Provide the (X, Y) coordinate of the cell's center where the given text is located.  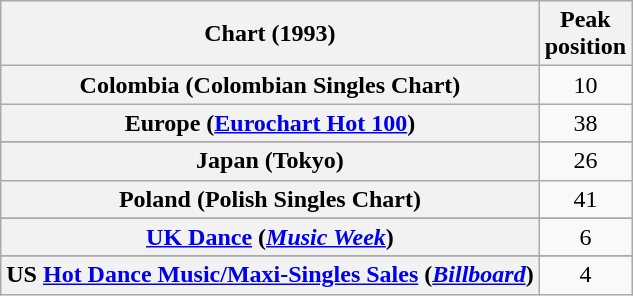
4 (585, 275)
Japan (Tokyo) (270, 161)
US Hot Dance Music/Maxi-Singles Sales (Billboard) (270, 275)
Chart (1993) (270, 34)
Peakposition (585, 34)
Poland (Polish Singles Chart) (270, 199)
38 (585, 123)
Colombia (Colombian Singles Chart) (270, 85)
Europe (Eurochart Hot 100) (270, 123)
41 (585, 199)
UK Dance (Music Week) (270, 237)
26 (585, 161)
6 (585, 237)
10 (585, 85)
